Pinpoint the cell where the given text exists, returning its [x, y] midpoint coordinate. 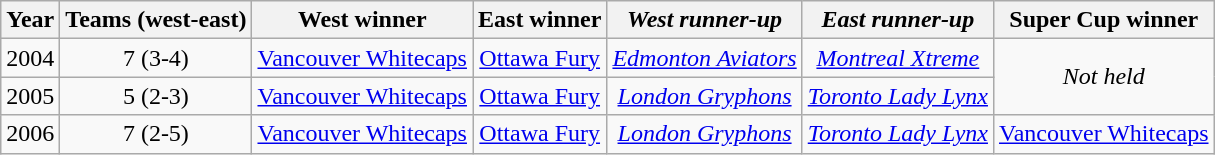
East runner-up [898, 20]
Super Cup winner [1104, 20]
Year [30, 20]
7 (3-4) [156, 58]
2004 [30, 58]
Teams (west-east) [156, 20]
West runner-up [704, 20]
West winner [362, 20]
2006 [30, 134]
Montreal Xtreme [898, 58]
5 (2-3) [156, 96]
7 (2-5) [156, 134]
Edmonton Aviators [704, 58]
2005 [30, 96]
East winner [539, 20]
Not held [1104, 77]
